Identify which cell holds the provided text, then report its [x, y] central coordinate. 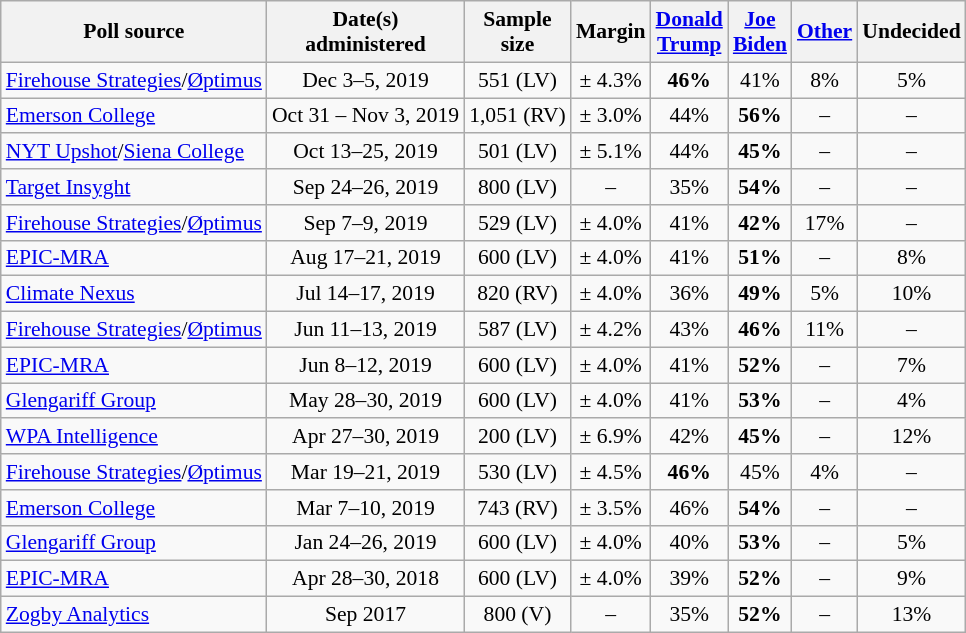
Mar 7–10, 2019 [366, 508]
43% [690, 330]
800 (LV) [518, 187]
Sep 2017 [366, 615]
Target Insyght [134, 187]
820 (RV) [518, 294]
± 4.3% [611, 80]
Climate Nexus [134, 294]
200 (LV) [518, 437]
Sep 24–26, 2019 [366, 187]
± 4.2% [611, 330]
7% [911, 365]
13% [911, 615]
± 3.0% [611, 116]
36% [690, 294]
Jun 8–12, 2019 [366, 365]
40% [690, 543]
12% [911, 437]
800 (V) [518, 615]
11% [824, 330]
Jun 11–13, 2019 [366, 330]
Jul 14–17, 2019 [366, 294]
551 (LV) [518, 80]
Apr 27–30, 2019 [366, 437]
501 (LV) [518, 152]
Zogby Analytics [134, 615]
56% [760, 116]
Mar 19–21, 2019 [366, 472]
Apr 28–30, 2018 [366, 579]
9% [911, 579]
Undecided [911, 32]
51% [760, 258]
Poll source [134, 32]
JoeBiden [760, 32]
Other [824, 32]
529 (LV) [518, 223]
Aug 17–21, 2019 [366, 258]
Dec 3–5, 2019 [366, 80]
NYT Upshot/Siena College [134, 152]
May 28–30, 2019 [366, 401]
Sep 7–9, 2019 [366, 223]
530 (LV) [518, 472]
1,051 (RV) [518, 116]
± 3.5% [611, 508]
Jan 24–26, 2019 [366, 543]
743 (RV) [518, 508]
± 6.9% [611, 437]
Oct 31 – Nov 3, 2019 [366, 116]
WPA Intelligence [134, 437]
Date(s)administered [366, 32]
Oct 13–25, 2019 [366, 152]
Samplesize [518, 32]
17% [824, 223]
49% [760, 294]
± 5.1% [611, 152]
± 4.5% [611, 472]
Margin [611, 32]
10% [911, 294]
587 (LV) [518, 330]
DonaldTrump [690, 32]
39% [690, 579]
